Locate the cell with the specified text and output its (X, Y) center coordinate. 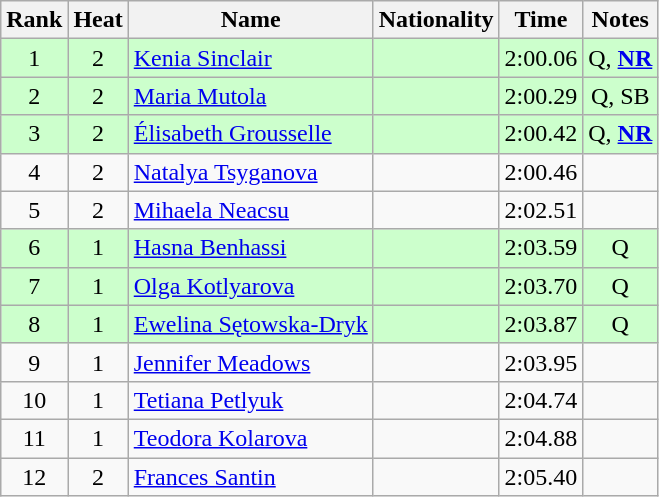
Ewelina Sętowska-Dryk (250, 324)
2:03.95 (541, 362)
2:05.40 (541, 477)
9 (34, 362)
Notes (620, 20)
Q, SB (620, 96)
2:04.88 (541, 438)
Olga Kotlyarova (250, 286)
Tetiana Petlyuk (250, 400)
Name (250, 20)
Hasna Benhassi (250, 248)
Rank (34, 20)
2:03.59 (541, 248)
2:00.29 (541, 96)
12 (34, 477)
11 (34, 438)
Natalya Tsyganova (250, 172)
6 (34, 248)
2:00.46 (541, 172)
Teodora Kolarova (250, 438)
2:02.51 (541, 210)
2:03.87 (541, 324)
Élisabeth Grousselle (250, 134)
Heat (98, 20)
4 (34, 172)
5 (34, 210)
2:00.06 (541, 58)
2:03.70 (541, 286)
Nationality (436, 20)
10 (34, 400)
Time (541, 20)
Mihaela Neacsu (250, 210)
Frances Santin (250, 477)
Jennifer Meadows (250, 362)
Maria Mutola (250, 96)
7 (34, 286)
2:04.74 (541, 400)
8 (34, 324)
3 (34, 134)
Kenia Sinclair (250, 58)
2:00.42 (541, 134)
